Output the (x, y) coordinate of the center of the cell containing the given text.  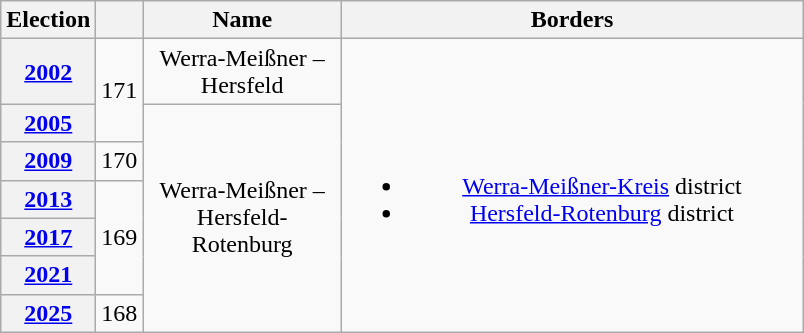
2013 (48, 199)
169 (120, 237)
Werra-Meißner-Kreis districtHersfeld-Rotenburg district (572, 186)
2021 (48, 275)
2002 (48, 72)
2009 (48, 161)
2005 (48, 123)
168 (120, 313)
170 (120, 161)
2017 (48, 237)
Werra-Meißner – Hersfeld-Rotenburg (242, 218)
Election (48, 20)
171 (120, 90)
Werra-Meißner – Hersfeld (242, 72)
Borders (572, 20)
2025 (48, 313)
Name (242, 20)
